Identify which cell holds the provided text, then report its (X, Y) central coordinate. 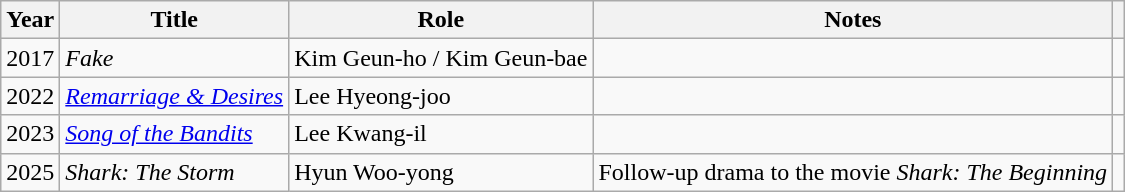
Follow-up drama to the movie Shark: The Beginning (853, 172)
Fake (174, 58)
Shark: The Storm (174, 172)
Hyun Woo-yong (441, 172)
2022 (30, 96)
Title (174, 20)
2023 (30, 134)
Remarriage & Desires (174, 96)
Role (441, 20)
Kim Geun-ho / Kim Geun-bae (441, 58)
2025 (30, 172)
Lee Hyeong-joo (441, 96)
Lee Kwang-il (441, 134)
Year (30, 20)
Notes (853, 20)
2017 (30, 58)
Song of the Bandits (174, 134)
